Determine the (x, y) coordinate at the center of the cell enclosing the given text.  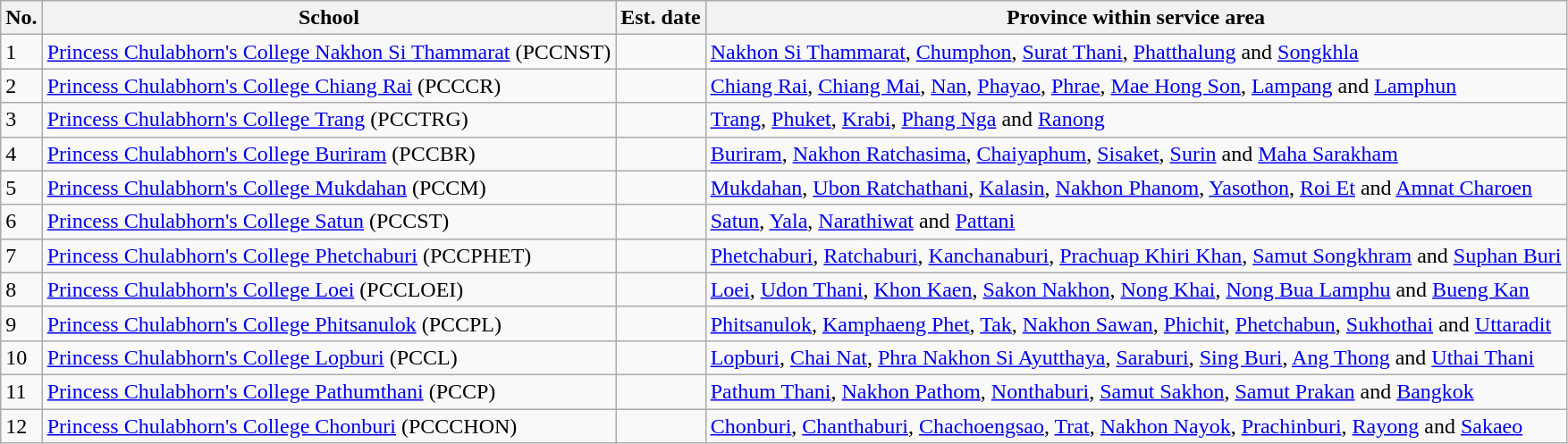
Princess Chulabhorn's College Loei (PCCLOEI) (329, 289)
No. (21, 18)
Phetchaburi, Ratchaburi, Kanchanaburi, Prachuap Khiri Khan, Samut Songkhram and Suphan Buri (1135, 256)
Satun, Yala, Narathiwat and Pattani (1135, 222)
10 (21, 357)
5 (21, 188)
Chonburi, Chanthaburi, Chachoengsao, Trat, Nakhon Nayok, Prachinburi, Rayong and Sakaeo (1135, 426)
Buriram, Nakhon Ratchasima, Chaiyaphum, Sisaket, Surin and Maha Sarakham (1135, 154)
Princess Chulabhorn's College Chiang Rai (PCCCR) (329, 86)
Chiang Rai, Chiang Mai, Nan, Phayao, Phrae, Mae Hong Son, Lampang and Lamphun (1135, 86)
11 (21, 391)
Lopburi, Chai Nat, Phra Nakhon Si Ayutthaya, Saraburi, Sing Buri, Ang Thong and Uthai Thani (1135, 357)
Princess Chulabhorn's College Chonburi (PCCCHON) (329, 426)
School (329, 18)
1 (21, 52)
7 (21, 256)
4 (21, 154)
Princess Chulabhorn's College Trang (PCCTRG) (329, 120)
Princess Chulabhorn's College Buriram (PCCBR) (329, 154)
Princess Chulabhorn's College Satun (PCCST) (329, 222)
Princess Chulabhorn's College Pathumthani (PCCP) (329, 391)
Trang, Phuket, Krabi, Phang Nga and Ranong (1135, 120)
Pathum Thani, Nakhon Pathom, Nonthaburi, Samut Sakhon, Samut Prakan and Bangkok (1135, 391)
2 (21, 86)
3 (21, 120)
Princess Chulabhorn's College Mukdahan (PCCM) (329, 188)
Princess Chulabhorn's College Nakhon Si Thammarat (PCCNST) (329, 52)
12 (21, 426)
6 (21, 222)
Phitsanulok, Kamphaeng Phet, Tak, Nakhon Sawan, Phichit, Phetchabun, Sukhothai and Uttaradit (1135, 323)
Province within service area (1135, 18)
Nakhon Si Thammarat, Chumphon, Surat Thani, Phatthalung and Songkhla (1135, 52)
Princess Chulabhorn's College Phetchaburi (PCCPHET) (329, 256)
Princess Chulabhorn's College Lopburi (PCCL) (329, 357)
Mukdahan, Ubon Ratchathani, Kalasin, Nakhon Phanom, Yasothon, Roi Et and Amnat Charoen (1135, 188)
Est. date (661, 18)
Princess Chulabhorn's College Phitsanulok (PCCPL) (329, 323)
8 (21, 289)
9 (21, 323)
Loei, Udon Thani, Khon Kaen, Sakon Nakhon, Nong Khai, Nong Bua Lamphu and Bueng Kan (1135, 289)
